Return the (X, Y) coordinate for the center point of the cell that contains the specified text.  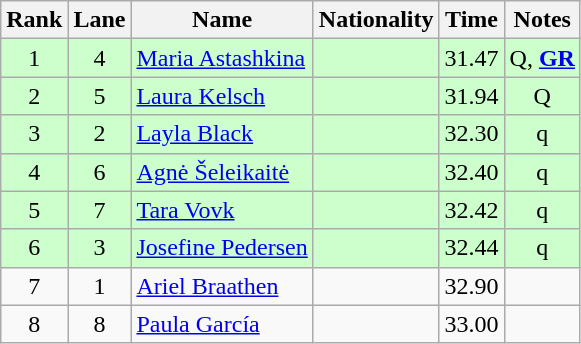
Name (222, 20)
Q (542, 96)
33.00 (472, 324)
Notes (542, 20)
31.47 (472, 58)
Maria Astashkina (222, 58)
Nationality (376, 20)
32.90 (472, 286)
32.42 (472, 210)
Paula García (222, 324)
Agnė Šeleikaitė (222, 172)
32.44 (472, 248)
31.94 (472, 96)
Josefine Pedersen (222, 248)
Lane (100, 20)
Laura Kelsch (222, 96)
Ariel Braathen (222, 286)
Tara Vovk (222, 210)
Rank (34, 20)
32.30 (472, 134)
32.40 (472, 172)
Q, GR (542, 58)
Layla Black (222, 134)
Time (472, 20)
